From the cell containing the given text, extract its center point as [X, Y] coordinate. 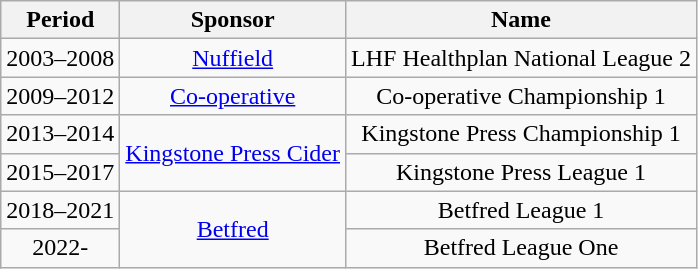
Betfred League One [522, 248]
Kingstone Press League 1 [522, 172]
Kingstone Press Cider [233, 153]
Name [522, 20]
2015–2017 [60, 172]
Betfred League 1 [522, 210]
2009–2012 [60, 96]
LHF Healthplan National League 2 [522, 58]
Kingstone Press Championship 1 [522, 134]
Sponsor [233, 20]
2003–2008 [60, 58]
2022- [60, 248]
Betfred [233, 229]
Co-operative [233, 96]
Period [60, 20]
Co-operative Championship 1 [522, 96]
2013–2014 [60, 134]
2018–2021 [60, 210]
Nuffield [233, 58]
